Capture the cell that displays the provided text and extract its (x, y) central coordinate. 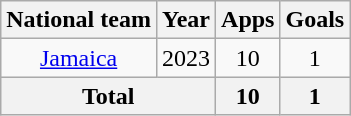
Total (108, 96)
Jamaica (79, 58)
Year (186, 20)
Apps (248, 20)
2023 (186, 58)
Goals (315, 20)
National team (79, 20)
